Capture the cell that displays the provided text and extract its [X, Y] central coordinate. 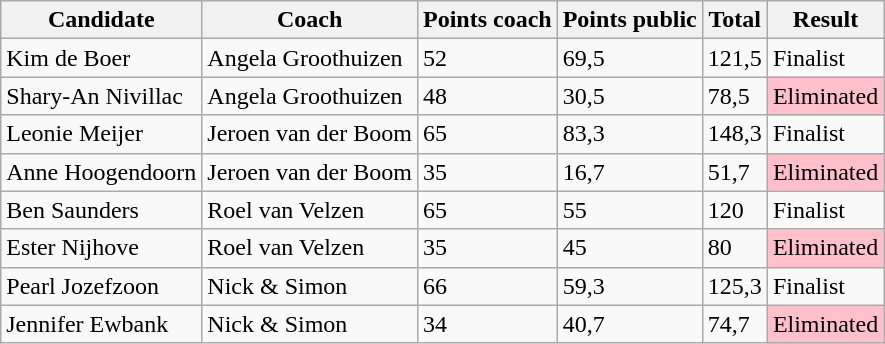
69,5 [630, 58]
Points coach [487, 20]
59,3 [630, 286]
Ben Saunders [102, 210]
Points public [630, 20]
Candidate [102, 20]
48 [487, 96]
Pearl Jozefzoon [102, 286]
Ester Nijhove [102, 248]
121,5 [734, 58]
40,7 [630, 324]
Shary-An Nivillac [102, 96]
80 [734, 248]
66 [487, 286]
34 [487, 324]
Anne Hoogendoorn [102, 172]
Coach [310, 20]
78,5 [734, 96]
Result [825, 20]
51,7 [734, 172]
Leonie Meijer [102, 134]
83,3 [630, 134]
74,7 [734, 324]
148,3 [734, 134]
16,7 [630, 172]
30,5 [630, 96]
125,3 [734, 286]
Jennifer Ewbank [102, 324]
45 [630, 248]
52 [487, 58]
120 [734, 210]
55 [630, 210]
Total [734, 20]
Kim de Boer [102, 58]
